Determine the [X, Y] coordinate at the center of the cell enclosing the given text.  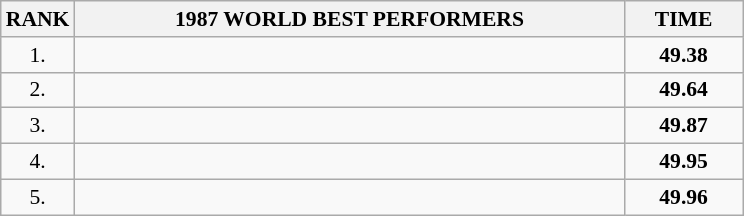
1987 WORLD BEST PERFORMERS [349, 19]
49.96 [684, 197]
RANK [38, 19]
49.38 [684, 55]
49.95 [684, 162]
49.64 [684, 90]
3. [38, 126]
5. [38, 197]
2. [38, 90]
49.87 [684, 126]
TIME [684, 19]
1. [38, 55]
4. [38, 162]
